From the cell containing the given text, extract its center point as [X, Y] coordinate. 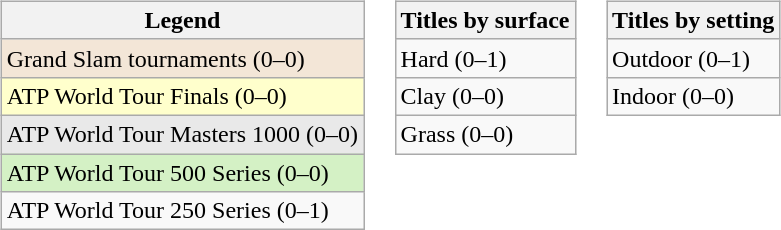
ATP World Tour 500 Series (0–0) [182, 173]
Hard (0–1) [485, 58]
ATP World Tour Finals (0–0) [182, 96]
ATP World Tour 250 Series (0–1) [182, 211]
Legend [182, 20]
Titles by surface [485, 20]
Indoor (0–0) [694, 96]
Titles by setting [694, 20]
ATP World Tour Masters 1000 (0–0) [182, 134]
Grand Slam tournaments (0–0) [182, 58]
Clay (0–0) [485, 96]
Grass (0–0) [485, 134]
Outdoor (0–1) [694, 58]
